Find where the given text appears and provide that cell's center as (x, y) coordinate. 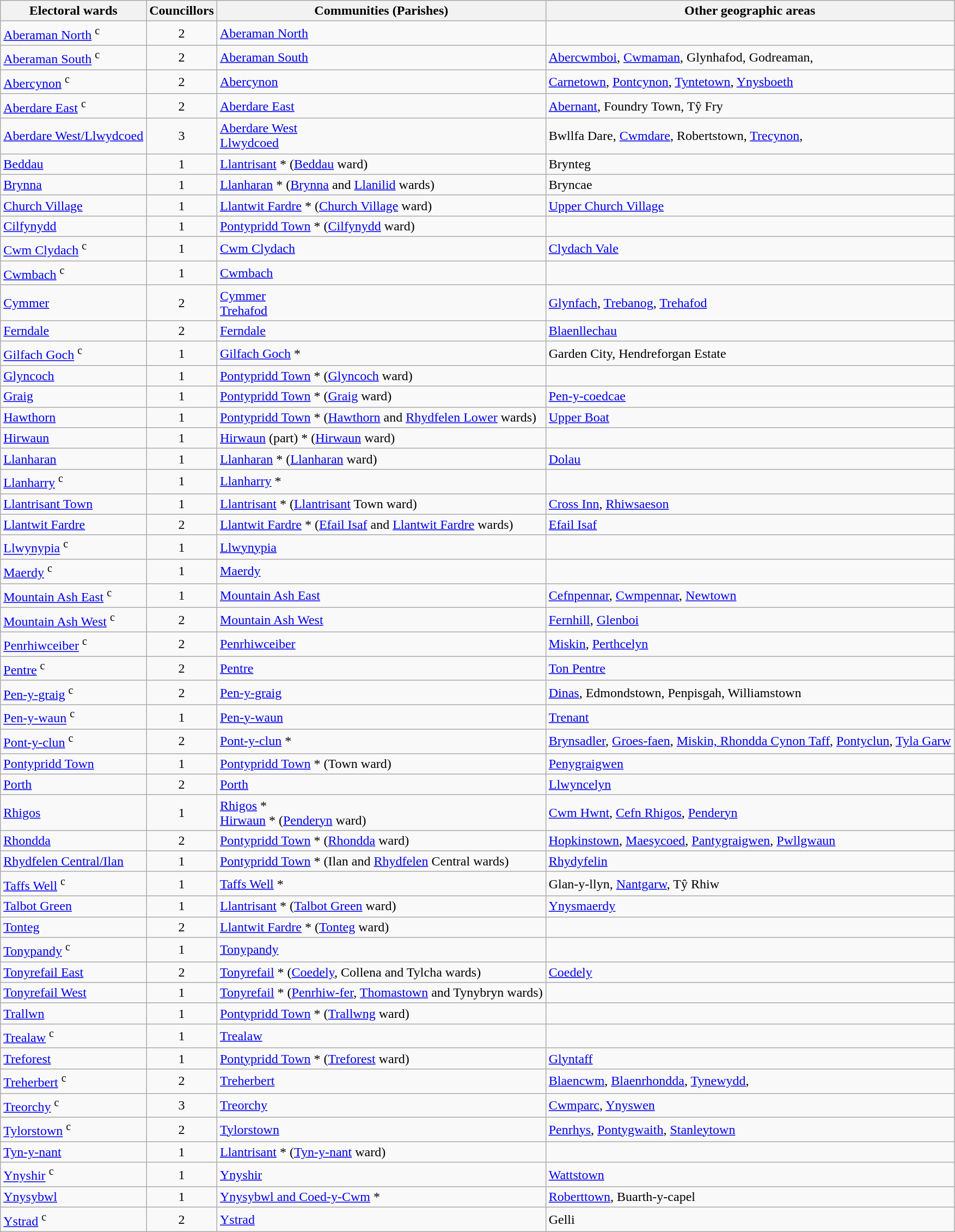
Ystrad (381, 1220)
Llantwit Fardre (74, 524)
Gilfach Goch * (381, 354)
Hirwaun (74, 438)
Pontypridd Town * (Hawthorn and Rhydfelen Lower wards) (381, 417)
Pen-y-waun (381, 717)
Llwynypia c (74, 547)
Treherbert c (74, 1081)
Rhondda (74, 840)
Maerdy c (74, 572)
Pentre (381, 669)
Abercwmboi, Cwmaman, Glynhafod, Godreaman, (750, 58)
Pen-y-graig (381, 693)
Trealaw (381, 1036)
Cwm Clydach c (74, 248)
Treherbert (381, 1081)
Coedely (750, 972)
Aberaman North (381, 34)
Mountain Ash West c (74, 620)
Pontypridd Town * (Trallwng ward) (381, 1014)
Rhigos *Hirwaun * (Penderyn ward) (381, 813)
Tonypandy (381, 950)
Llantwit Fardre * (Church Village ward) (381, 205)
Pontypridd Town * (Cilfynydd ward) (381, 226)
Ton Pentre (750, 669)
Hirwaun (part) * (Hirwaun ward) (381, 438)
Wattstown (750, 1174)
Pontypridd Town * (Ilan and Rhydfelen Central wards) (381, 861)
Church Village (74, 205)
Trealaw c (74, 1036)
Rhydfelen Central/Ilan (74, 861)
Dinas, Edmondstown, Penpisgah, Williamstown (750, 693)
Blaenllechau (750, 331)
Tonteg (74, 927)
Llantrisant Town (74, 504)
Clydach Vale (750, 248)
Pontypridd Town * (Glyncoch ward) (381, 376)
Mountain Ash West (381, 620)
Llantrisant * (Tyn-y-nant ward) (381, 1152)
Councillors (182, 11)
Aberaman South c (74, 58)
Pen-y-coedcae (750, 397)
Llanharan (74, 459)
Aberaman North c (74, 34)
Glynfach, Trebanog, Trehafod (750, 303)
Abercynon (381, 82)
Tyn-y-nant (74, 1152)
Abernant, Foundry Town, Tŷ Fry (750, 106)
Hawthorn (74, 417)
Cilfynydd (74, 226)
Mountain Ash East (381, 596)
CymmerTrehafod (381, 303)
Treforest (74, 1058)
Tonyrefail West (74, 993)
Llantrisant * (Talbot Green ward) (381, 906)
Brynsadler, Groes-faen, Miskin, Rhondda Cynon Taff, Pontyclun, Tyla Garw (750, 742)
Pontypridd Town (74, 764)
Cefnpennar, Cwmpennar, Newtown (750, 596)
Llanharry c (74, 481)
Llanharan * (Llanharan ward) (381, 459)
Cwmbach (381, 273)
Ynysybwl and Coed-y-Cwm * (381, 1197)
Llantwit Fardre * (Tonteg ward) (381, 927)
Tylorstown c (74, 1130)
Pentre c (74, 669)
Gelli (750, 1220)
Tonypandy c (74, 950)
Glyncoch (74, 376)
Aberaman South (381, 58)
Bryncae (750, 185)
Taffs Well c (74, 883)
Upper Church Village (750, 205)
Cwmparc, Ynyswen (750, 1106)
Pontypridd Town * (Rhondda ward) (381, 840)
Llanharan * (Brynna and Llanilid wards) (381, 185)
Cwm Clydach (381, 248)
Beddau (74, 164)
Treorchy (381, 1106)
Talbot Green (74, 906)
Bwllfa Dare, Cwmdare, Robertstown, Trecynon, (750, 136)
Penrhys, Pontygwaith, Stanleytown (750, 1130)
Cwmbach c (74, 273)
Aberdare East c (74, 106)
Cwm Hwnt, Cefn Rhigos, Penderyn (750, 813)
Llwyncelyn (750, 784)
Roberttown, Buarth-y-capel (750, 1197)
Ynysmaerdy (750, 906)
Maerdy (381, 572)
Gilfach Goch c (74, 354)
Efail Isaf (750, 524)
Communities (Parishes) (381, 11)
Pontypridd Town * (Treforest ward) (381, 1058)
Ystrad c (74, 1220)
Treorchy c (74, 1106)
Garden City, Hendreforgan Estate (750, 354)
Other geographic areas (750, 11)
Penygraigwen (750, 764)
Brynteg (750, 164)
Ynyshir (381, 1174)
Llantrisant * (Beddau ward) (381, 164)
Tonyrefail East (74, 972)
Cymmer (74, 303)
Llantrisant * (Llantrisant Town ward) (381, 504)
Ynysybwl (74, 1197)
Rhydyfelin (750, 861)
Pen-y-waun c (74, 717)
Blaencwm, Blaenrhondda, Tynewydd, (750, 1081)
Pontypridd Town * (Graig ward) (381, 397)
Upper Boat (750, 417)
Glyntaff (750, 1058)
Brynna (74, 185)
Tylorstown (381, 1130)
Llwynypia (381, 547)
Glan-y-llyn, Nantgarw, Tŷ Rhiw (750, 883)
Aberdare WestLlwydcoed (381, 136)
Pontypridd Town * (Town ward) (381, 764)
Graig (74, 397)
Miskin, Perthcelyn (750, 644)
Mountain Ash East c (74, 596)
Llanharry * (381, 481)
Electoral wards (74, 11)
Pen-y-graig c (74, 693)
Pont-y-clun * (381, 742)
Trallwn (74, 1014)
Taffs Well * (381, 883)
Tonyrefail * (Penrhiw-fer, Thomastown and Tynybryn wards) (381, 993)
Rhigos (74, 813)
Aberdare East (381, 106)
Aberdare West/Llwydcoed (74, 136)
Penrhiwceiber c (74, 644)
Llantwit Fardre * (Efail Isaf and Llantwit Fardre wards) (381, 524)
Dolau (750, 459)
Tonyrefail * (Coedely, Collena and Tylcha wards) (381, 972)
Carnetown, Pontcynon, Tyntetown, Ynysboeth (750, 82)
Cross Inn, Rhiwsaeson (750, 504)
Penrhiwceiber (381, 644)
Trenant (750, 717)
Pont-y-clun c (74, 742)
Fernhill, Glenboi (750, 620)
Ynyshir c (74, 1174)
Abercynon c (74, 82)
Hopkinstown, Maesycoed, Pantygraigwen, Pwllgwaun (750, 840)
